Return (x, y) of the center of cell containing provided text 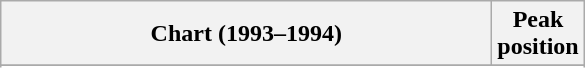
Peakposition (538, 34)
Chart (1993–1994) (246, 34)
